Return [x, y] of the center of cell containing provided text 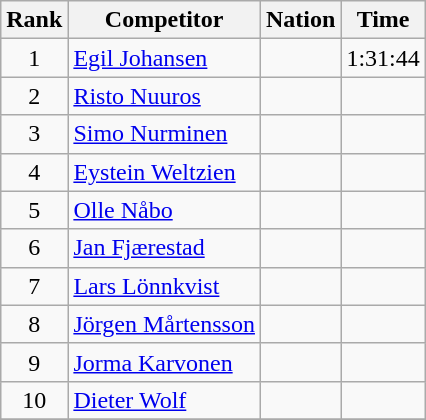
Simo Nurminen [164, 134]
4 [34, 172]
6 [34, 248]
1 [34, 58]
5 [34, 210]
7 [34, 286]
Jan Fjærestad [164, 248]
3 [34, 134]
8 [34, 324]
Jorma Karvonen [164, 362]
Eystein Weltzien [164, 172]
Lars Lönnkvist [164, 286]
Olle Nåbo [164, 210]
Rank [34, 20]
Dieter Wolf [164, 400]
Nation [300, 20]
Jörgen Mårtensson [164, 324]
Risto Nuuros [164, 96]
Time [383, 20]
9 [34, 362]
2 [34, 96]
Egil Johansen [164, 58]
10 [34, 400]
Competitor [164, 20]
1:31:44 [383, 58]
